Capture the cell that displays the provided text and extract its (X, Y) central coordinate. 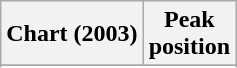
Chart (2003) (72, 34)
Peakposition (189, 34)
